Search for the cell housing the specified text and yield its [x, y] center coordinate. 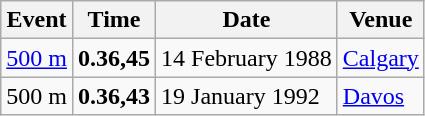
0.36,43 [114, 96]
14 February 1988 [247, 58]
Calgary [380, 58]
19 January 1992 [247, 96]
Date [247, 20]
0.36,45 [114, 58]
Time [114, 20]
Venue [380, 20]
Davos [380, 96]
Event [37, 20]
